Detect which cell encompasses the target text, then output its (X, Y) center coordinate. 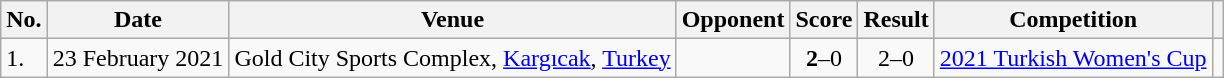
Competition (1073, 20)
Result (896, 20)
1. (24, 58)
Opponent (733, 20)
23 February 2021 (138, 58)
No. (24, 20)
Score (824, 20)
Date (138, 20)
Venue (452, 20)
Gold City Sports Complex, Kargıcak, Turkey (452, 58)
2021 Turkish Women's Cup (1073, 58)
